From the cell containing the given text, extract its center point as (X, Y) coordinate. 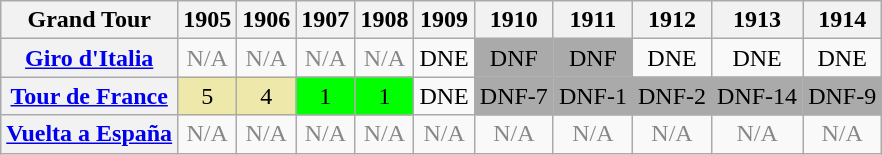
1905 (208, 20)
1908 (384, 20)
1906 (266, 20)
Vuelta a España (90, 134)
5 (208, 96)
1912 (672, 20)
4 (266, 96)
1914 (842, 20)
Tour de France (90, 96)
1911 (592, 20)
1907 (326, 20)
1913 (758, 20)
1909 (444, 20)
Grand Tour (90, 20)
DNF-1 (592, 96)
DNF-14 (758, 96)
1910 (514, 20)
DNF-7 (514, 96)
DNF-2 (672, 96)
DNF-9 (842, 96)
Giro d'Italia (90, 58)
